Pinpoint the cell where the given text exists, returning its (X, Y) midpoint coordinate. 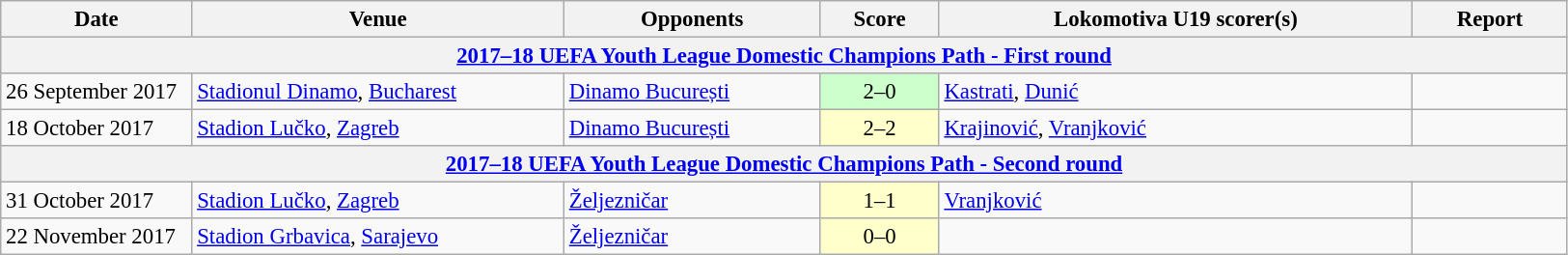
Report (1490, 19)
Kastrati, Dunić (1175, 92)
Lokomotiva U19 scorer(s) (1175, 19)
2017–18 UEFA Youth League Domestic Champions Path - Second round (784, 164)
0–0 (880, 237)
Venue (378, 19)
Score (880, 19)
31 October 2017 (96, 201)
Opponents (692, 19)
2–0 (880, 92)
Stadionul Dinamo, Bucharest (378, 92)
2–2 (880, 128)
Date (96, 19)
1–1 (880, 201)
26 September 2017 (96, 92)
2017–18 UEFA Youth League Domestic Champions Path - First round (784, 56)
Vranjković (1175, 201)
22 November 2017 (96, 237)
18 October 2017 (96, 128)
Krajinović, Vranjković (1175, 128)
Stadion Grbavica, Sarajevo (378, 237)
